Pinpoint the cell where the given text exists, returning its (X, Y) midpoint coordinate. 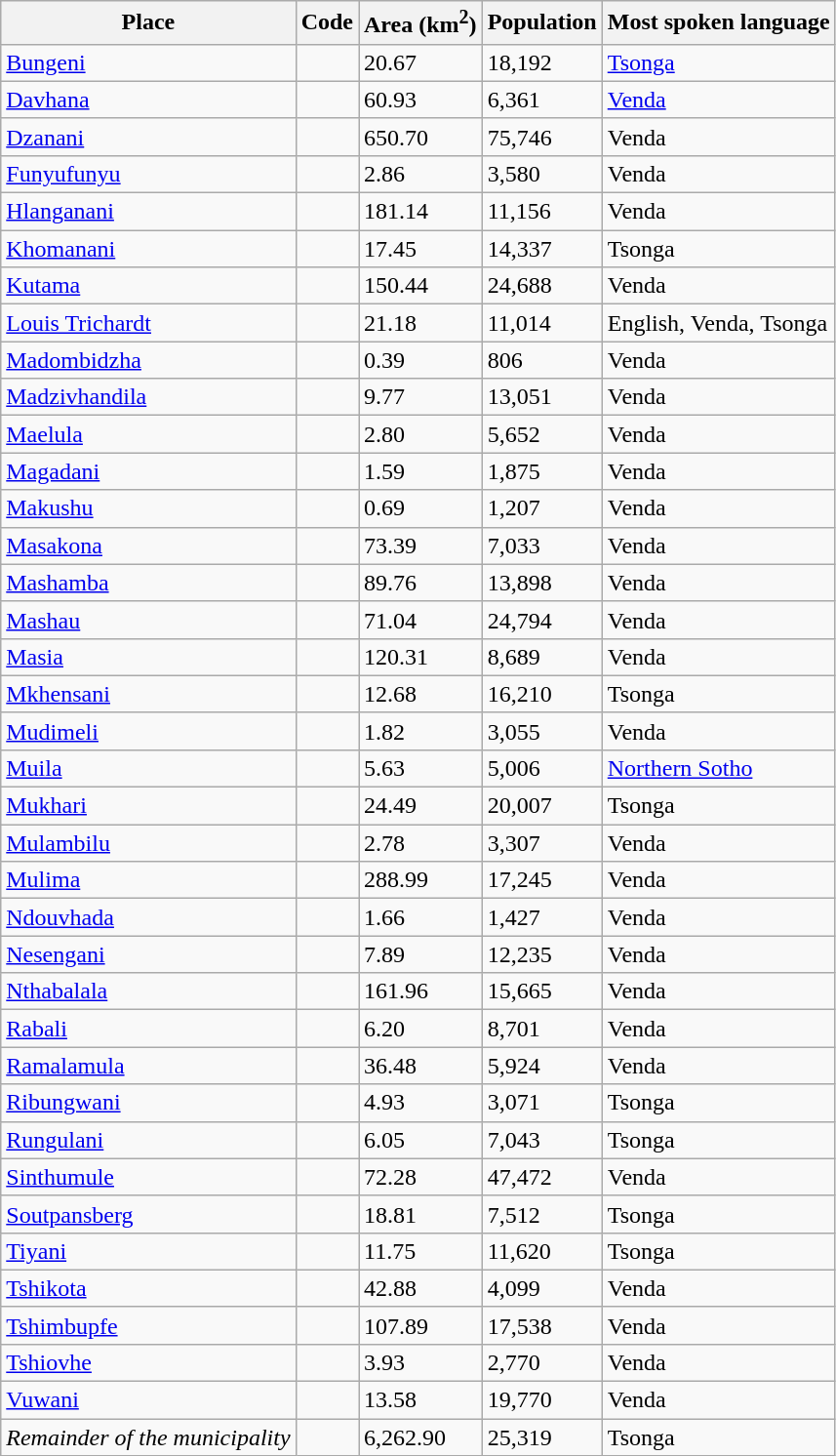
Remainder of the municipality (148, 1437)
English, Venda, Tsonga (718, 323)
Mudimeli (148, 731)
13,051 (542, 397)
1,427 (542, 917)
4.93 (421, 1103)
42.88 (421, 1288)
8,701 (542, 1029)
Maelula (148, 434)
1.82 (421, 731)
2.78 (421, 843)
2,770 (542, 1362)
3,071 (542, 1103)
161.96 (421, 991)
Madombidzha (148, 360)
6.05 (421, 1140)
6,262.90 (421, 1437)
Nesengani (148, 954)
12,235 (542, 954)
7,512 (542, 1214)
7,033 (542, 546)
Soutpansberg (148, 1214)
Mukhari (148, 806)
Masia (148, 657)
Mulambilu (148, 843)
5.63 (421, 768)
47,472 (542, 1177)
Kutama (148, 286)
75,746 (542, 137)
Most spoken language (718, 23)
2.80 (421, 434)
7.89 (421, 954)
Mashau (148, 620)
0.69 (421, 508)
107.89 (421, 1325)
120.31 (421, 657)
Funyufunyu (148, 174)
15,665 (542, 991)
Makushu (148, 508)
Tshiovhe (148, 1362)
Muila (148, 768)
Davhana (148, 100)
0.39 (421, 360)
9.77 (421, 397)
5,924 (542, 1066)
1.59 (421, 471)
3,055 (542, 731)
Code (327, 23)
6.20 (421, 1029)
181.14 (421, 212)
Area (km2) (421, 23)
3,307 (542, 843)
1,875 (542, 471)
Nthabalala (148, 991)
Rungulani (148, 1140)
Population (542, 23)
Tshimbupfe (148, 1325)
60.93 (421, 100)
8,689 (542, 657)
Vuwani (148, 1400)
25,319 (542, 1437)
17,538 (542, 1325)
72.28 (421, 1177)
13,898 (542, 583)
288.99 (421, 880)
2.86 (421, 174)
1.66 (421, 917)
17,245 (542, 880)
806 (542, 360)
24,794 (542, 620)
Hlanganani (148, 212)
71.04 (421, 620)
20.67 (421, 62)
11.75 (421, 1251)
19,770 (542, 1400)
21.18 (421, 323)
Sinthumule (148, 1177)
Dzanani (148, 137)
Magadani (148, 471)
24.49 (421, 806)
89.76 (421, 583)
Ramalamula (148, 1066)
11,156 (542, 212)
Louis Trichardt (148, 323)
Mulima (148, 880)
Place (148, 23)
11,014 (542, 323)
18,192 (542, 62)
Ndouvhada (148, 917)
150.44 (421, 286)
Ribungwani (148, 1103)
16,210 (542, 694)
73.39 (421, 546)
Rabali (148, 1029)
11,620 (542, 1251)
Masakona (148, 546)
4,099 (542, 1288)
650.70 (421, 137)
13.58 (421, 1400)
17.45 (421, 249)
36.48 (421, 1066)
18.81 (421, 1214)
20,007 (542, 806)
Mkhensani (148, 694)
Tiyani (148, 1251)
24,688 (542, 286)
Mashamba (148, 583)
7,043 (542, 1140)
Northern Sotho (718, 768)
14,337 (542, 249)
Tshikota (148, 1288)
6,361 (542, 100)
Madzivhandila (148, 397)
Khomanani (148, 249)
1,207 (542, 508)
3,580 (542, 174)
3.93 (421, 1362)
Bungeni (148, 62)
5,652 (542, 434)
5,006 (542, 768)
12.68 (421, 694)
